Extract the [x, y] coordinate from the center of the cell holding the provided text.  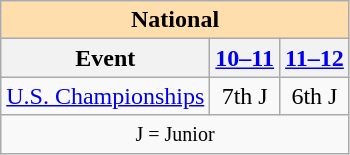
6th J [315, 96]
Event [106, 58]
J = Junior [176, 134]
National [176, 20]
11–12 [315, 58]
10–11 [245, 58]
U.S. Championships [106, 96]
7th J [245, 96]
